Provide the [X, Y] coordinate of the cell's center where the given text is located.  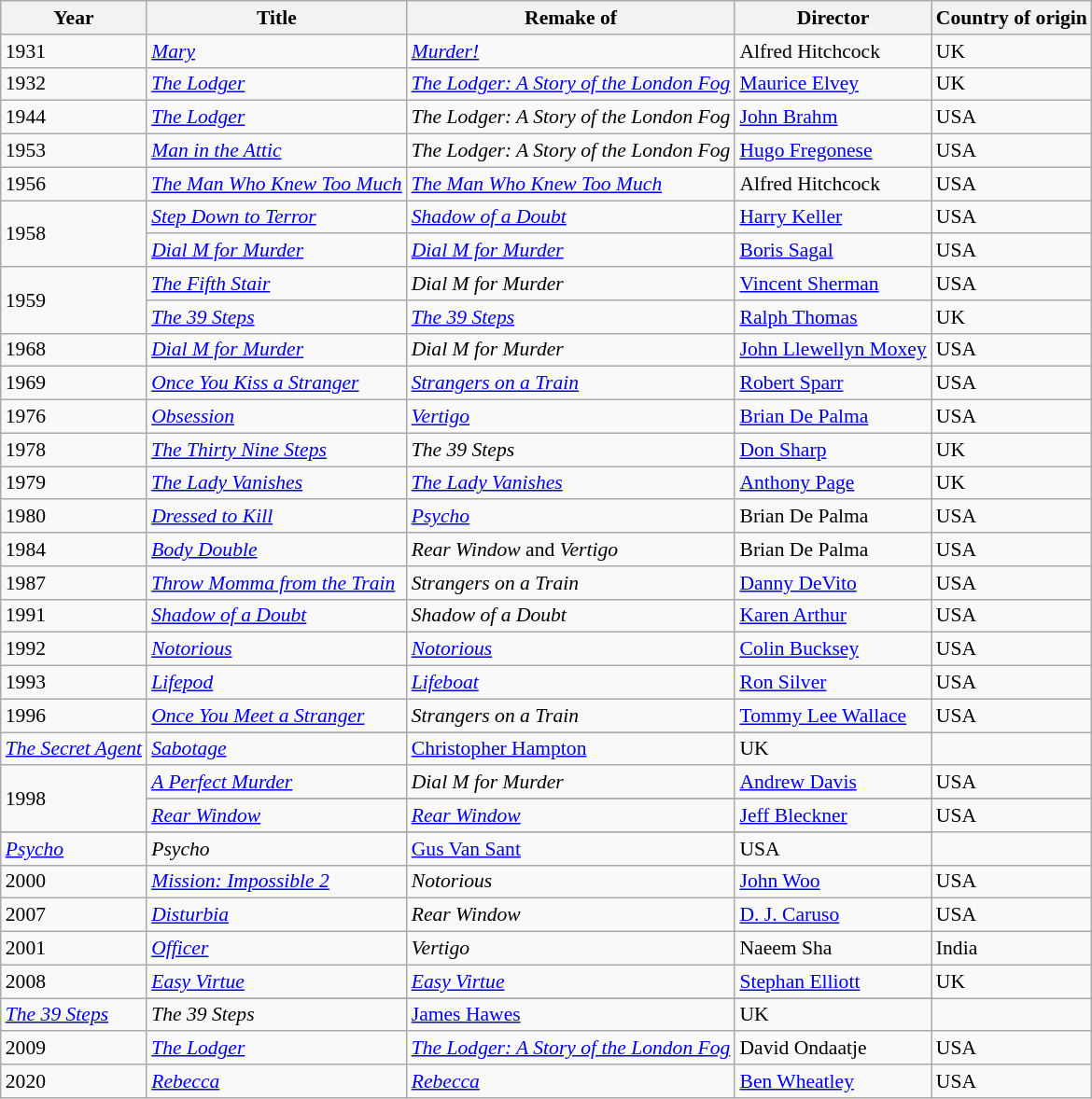
1998 [74, 799]
1944 [74, 118]
Naeem Sha [833, 949]
1932 [74, 84]
Danny DeVito [833, 583]
Country of origin [1012, 18]
Lifeboat [571, 683]
Dressed to Kill [276, 517]
John Llewellyn Moxey [833, 350]
1968 [74, 350]
Lifepod [276, 683]
Robert Sparr [833, 383]
1931 [74, 51]
1969 [74, 383]
Andrew Davis [833, 783]
D. J. Caruso [833, 915]
The Thirty Nine Steps [276, 450]
Ralph Thomas [833, 317]
1959 [74, 300]
Sabotage [276, 749]
India [1012, 949]
2001 [74, 949]
2000 [74, 882]
Stephan Elliott [833, 981]
1991 [74, 616]
Throw Momma from the Train [276, 583]
2007 [74, 915]
2008 [74, 981]
1976 [74, 417]
1980 [74, 517]
Officer [276, 949]
1996 [74, 716]
Vincent Sherman [833, 284]
Tommy Lee Wallace [833, 716]
Once You Kiss a Stranger [276, 383]
Rear Window and Vertigo [571, 549]
Mary [276, 51]
1956 [74, 184]
1984 [74, 549]
Once You Meet a Stranger [276, 716]
John Brahm [833, 118]
Ben Wheatley [833, 1081]
1987 [74, 583]
Body Double [276, 549]
John Woo [833, 882]
Harry Keller [833, 217]
Karen Arthur [833, 616]
Step Down to Terror [276, 217]
Colin Bucksey [833, 649]
Jeff Bleckner [833, 815]
Ron Silver [833, 683]
Year [74, 18]
1953 [74, 151]
Anthony Page [833, 483]
1978 [74, 450]
1992 [74, 649]
2009 [74, 1049]
The Secret Agent [74, 749]
2020 [74, 1081]
The Fifth Stair [276, 284]
Gus Van Sant [571, 849]
1979 [74, 483]
Maurice Elvey [833, 84]
Christopher Hampton [571, 749]
Boris Sagal [833, 251]
A Perfect Murder [276, 783]
Murder! [571, 51]
1958 [74, 233]
Obsession [276, 417]
Don Sharp [833, 450]
1993 [74, 683]
David Ondaatje [833, 1049]
Mission: Impossible 2 [276, 882]
Hugo Fregonese [833, 151]
Title [276, 18]
James Hawes [571, 1015]
Director [833, 18]
Remake of [571, 18]
Disturbia [276, 915]
Man in the Attic [276, 151]
